Detect which cell encompasses the target text, then output its [X, Y] center coordinate. 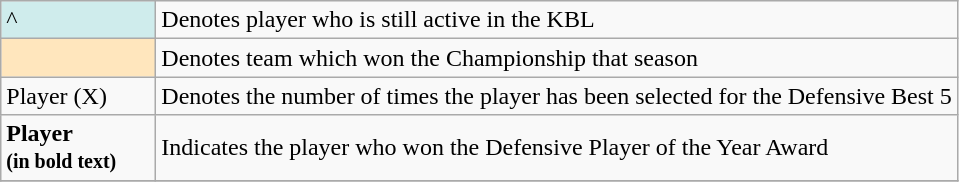
^ [78, 20]
Player(in bold text) [78, 148]
Denotes team which won the Championship that season [556, 58]
Denotes the number of times the player has been selected for the Defensive Best 5 [556, 96]
Denotes player who is still active in the KBL [556, 20]
Indicates the player who won the Defensive Player of the Year Award [556, 148]
Player (X) [78, 96]
